Scan for the cell matching the given text and deliver its (X, Y) coordinate at center. 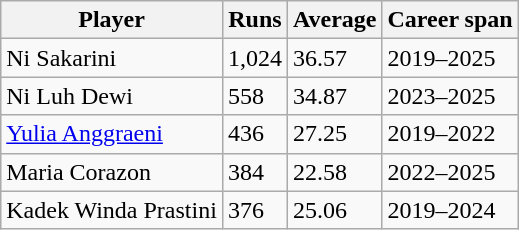
25.06 (334, 210)
558 (254, 96)
22.58 (334, 172)
Average (334, 20)
Yulia Anggraeni (112, 134)
27.25 (334, 134)
2019–2022 (450, 134)
2022–2025 (450, 172)
2019–2025 (450, 58)
2023–2025 (450, 96)
34.87 (334, 96)
Ni Luh Dewi (112, 96)
Runs (254, 20)
Ni Sakarini (112, 58)
36.57 (334, 58)
Career span (450, 20)
Player (112, 20)
1,024 (254, 58)
384 (254, 172)
Maria Corazon (112, 172)
376 (254, 210)
436 (254, 134)
2019–2024 (450, 210)
Kadek Winda Prastini (112, 210)
